From the cell containing the given text, extract its center point as [X, Y] coordinate. 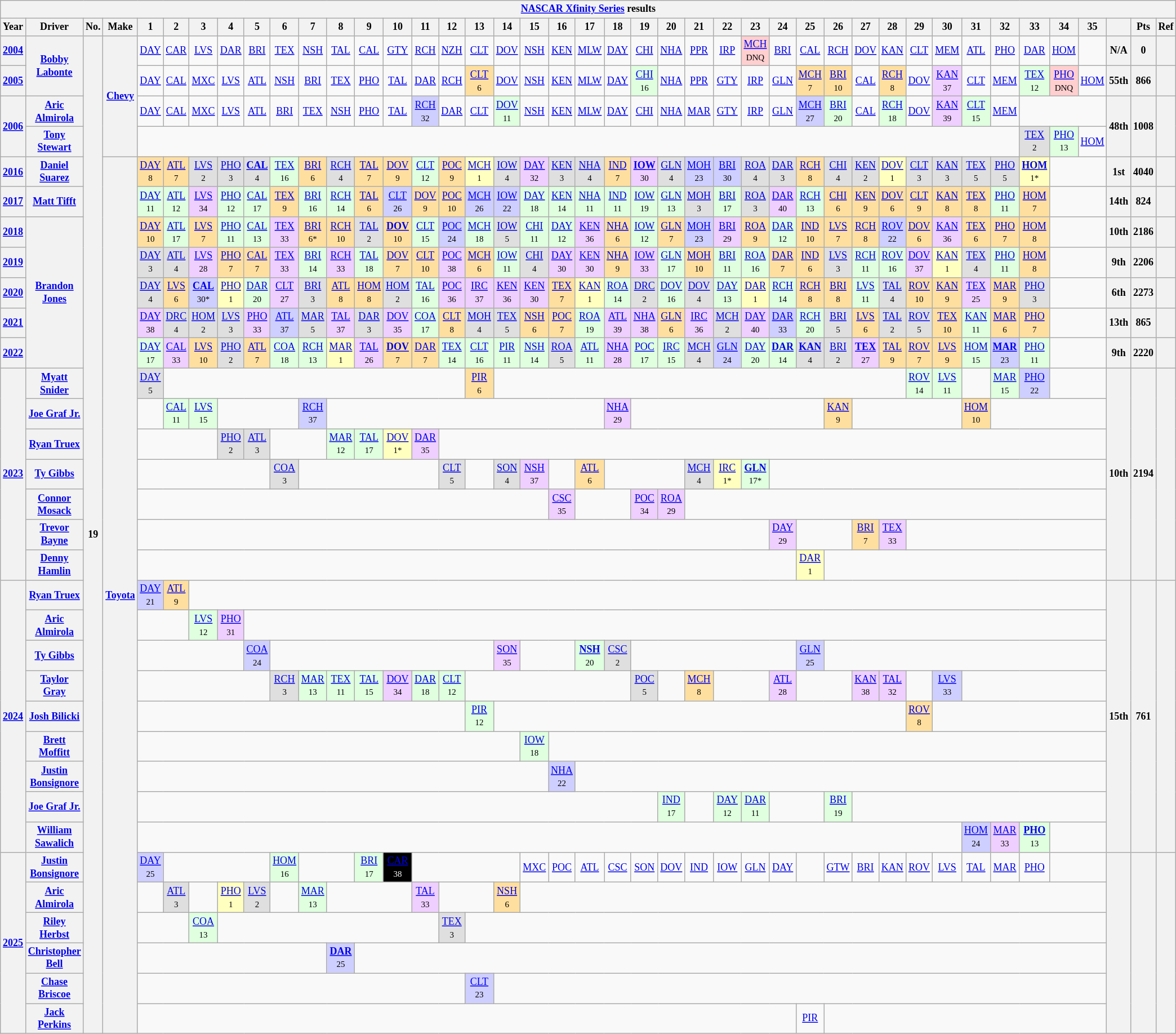
CHI11 [534, 232]
RCH37 [313, 414]
William Sawalich [54, 837]
NZH [452, 51]
BRI11 [727, 263]
ROA19 [589, 323]
CHI16 [644, 81]
IOW22 [507, 202]
DAR35 [425, 444]
N/A [1119, 51]
BRI2 [838, 353]
CAL17 [257, 202]
COA24 [257, 656]
2018 [14, 232]
DAR20 [257, 292]
TAL33 [425, 898]
POC10 [452, 202]
CLT8 [452, 323]
CSC2 [618, 656]
MOH4 [480, 323]
IOW30 [644, 172]
IND6 [810, 263]
BRI16 [313, 202]
Myatt Snider [54, 383]
LVS9 [947, 353]
DRC2 [644, 292]
TEX11 [341, 686]
5 [257, 27]
IOW18 [534, 747]
NHA28 [618, 353]
CLT6 [480, 81]
DRC4 [176, 323]
TAL15 [369, 686]
ROA14 [618, 292]
IND11 [618, 202]
SON [644, 867]
MCH1 [480, 172]
LVS33 [947, 686]
DOV35 [398, 323]
NHA29 [618, 414]
GLN13 [671, 202]
BRI7 [866, 535]
Josh Bilicki [54, 716]
Taylor Gray [54, 686]
TEX25 [975, 292]
RCH18 [892, 111]
DAY11 [150, 202]
IOW4 [507, 172]
ATL8 [341, 292]
21 [700, 27]
TEX8 [975, 202]
35 [1093, 27]
HOM10 [975, 414]
PHO33 [257, 323]
ROV7 [919, 353]
2005 [14, 81]
CLT23 [480, 988]
ROV22 [892, 232]
2186 [1143, 232]
MAR9 [1005, 292]
MAR33 [1005, 837]
BRI3 [313, 292]
ATL9 [176, 595]
1 [150, 27]
Chevy [121, 96]
HOM1* [1035, 172]
RCH33 [341, 263]
DOV16 [671, 292]
4040 [1143, 172]
ATL4 [176, 263]
1st [1119, 172]
IOW [727, 867]
CAL11 [176, 414]
POC24 [452, 232]
CHI6 [838, 202]
GLN6 [671, 323]
31 [975, 27]
IND [700, 867]
DAR11 [755, 807]
18 [618, 27]
TEX2 [1035, 141]
PIR6 [480, 383]
POC38 [452, 263]
PHO5 [1005, 172]
KAN39 [947, 111]
No. [93, 27]
LVS34 [204, 202]
NHA22 [562, 776]
POC17 [644, 353]
IOW12 [644, 232]
DAY40 [755, 323]
RCH4 [341, 172]
TAL7 [369, 172]
DAR33 [783, 323]
20 [671, 27]
POC5 [644, 686]
ATL28 [783, 686]
ROV5 [919, 323]
GLN4 [671, 172]
IND7 [618, 172]
KEN3 [562, 172]
NHA11 [589, 202]
POC7 [562, 323]
CAL30* [204, 292]
CAL33 [176, 353]
NASCAR Xfinity Series results [588, 9]
ATL17 [176, 232]
BRI8 [838, 292]
KEN14 [562, 202]
29 [919, 27]
IOW33 [644, 263]
2220 [1143, 353]
2016 [14, 172]
824 [1143, 202]
IND10 [810, 232]
ROV8 [919, 716]
30 [947, 27]
Denny Hamlin [54, 565]
Bobby Labonte [54, 65]
Riley Herbst [54, 928]
ROA5 [562, 353]
CAR [176, 51]
48th [1119, 126]
DAY18 [534, 202]
RCH10 [341, 232]
DAY3 [150, 263]
COA3 [285, 474]
HOM7 [1035, 202]
DAY20 [755, 353]
DOV37 [919, 263]
15 [534, 27]
Tony Stewart [54, 141]
NHA4 [589, 172]
TEX9 [285, 202]
CLT5 [452, 474]
DAR25 [341, 958]
BRI6 [313, 172]
26 [838, 27]
MCH8 [700, 686]
DAY25 [150, 867]
27 [866, 27]
NHA6 [618, 232]
14th [1119, 202]
Connor Mosack [54, 504]
COA18 [285, 353]
GLN17* [755, 474]
866 [1143, 81]
2025 [14, 943]
2017 [14, 202]
2 [176, 27]
15th [1119, 716]
MOH10 [700, 263]
MCH27 [810, 111]
7 [313, 27]
MCH18 [480, 232]
TEX14 [452, 353]
BRI6* [313, 232]
DAR12 [783, 232]
CAL7 [257, 263]
28 [892, 27]
DAY30 [562, 263]
DAY17 [150, 353]
DOV11 [507, 111]
TAL6 [369, 202]
8 [341, 27]
10 [398, 27]
2022 [14, 353]
KAN36 [947, 232]
ATL12 [176, 202]
ROA29 [671, 504]
HOM24 [975, 837]
DAY13 [727, 292]
PIR11 [507, 353]
CSC [618, 867]
SON35 [507, 656]
DAY4 [150, 292]
2206 [1143, 263]
LVS28 [204, 263]
ROA9 [755, 232]
2021 [14, 323]
MOH3 [700, 202]
Brandon Jones [54, 292]
CLT9 [919, 202]
Toyota [121, 595]
PHO22 [1035, 383]
33 [1035, 27]
IOW19 [644, 202]
RCH20 [810, 323]
TAL37 [341, 323]
13 [480, 27]
DOV10 [398, 232]
KAN8 [947, 202]
DAY38 [150, 323]
IRC36 [700, 323]
CLT3 [919, 172]
TEX3 [452, 928]
ROV10 [919, 292]
TEX16 [285, 172]
HOM16 [285, 867]
Trevor Bayne [54, 535]
DAY29 [783, 535]
BRI29 [727, 232]
IRC37 [480, 292]
CLT26 [398, 202]
KEN9 [866, 202]
DAR18 [425, 686]
PIR [810, 1019]
ATL37 [285, 323]
32 [1005, 27]
9 [369, 27]
23 [755, 27]
PHODNQ [1064, 81]
2023 [14, 474]
MAR5 [313, 323]
RCH32 [425, 111]
2004 [14, 51]
GLN25 [810, 656]
DOV1* [398, 444]
761 [1143, 716]
POC34 [644, 504]
0 [1143, 51]
2006 [14, 126]
6 [285, 27]
13th [1119, 323]
Year [14, 27]
CLT16 [480, 353]
NSH37 [534, 474]
2194 [1143, 474]
Matt Tifft [54, 202]
NSH14 [534, 353]
KAN4 [810, 353]
TEX6 [975, 232]
IRC1* [727, 474]
NHA38 [644, 323]
GLN17 [671, 263]
CSC35 [562, 504]
MCH2 [727, 323]
ROA3 [755, 202]
Ref [1166, 27]
MAR1 [341, 353]
TAL17 [369, 444]
NSH20 [589, 656]
Pts [1143, 27]
MCHDNQ [755, 51]
17 [589, 27]
MCH6 [480, 263]
PHO12 [231, 202]
34 [1064, 27]
2273 [1143, 292]
KAN3 [947, 172]
RCH11 [866, 263]
BRI30 [727, 172]
14 [507, 27]
CAL4 [257, 172]
865 [1143, 323]
ROA16 [755, 263]
22 [727, 27]
TEX27 [866, 353]
16 [562, 27]
LVS12 [204, 625]
TAL9 [892, 353]
Daniel Suarez [54, 172]
HOM15 [975, 353]
LVS10 [204, 353]
KEN2 [866, 172]
55th [1119, 81]
TAL18 [369, 263]
DOV1 [892, 172]
DAY10 [150, 232]
GTW [838, 867]
MAR12 [341, 444]
PIR12 [480, 716]
2019 [14, 263]
POC36 [452, 292]
TAL4 [892, 292]
BRI5 [838, 323]
ROV14 [919, 383]
IRC15 [671, 353]
6th [1119, 292]
DAY8 [150, 172]
IND17 [671, 807]
BRI19 [838, 807]
2024 [14, 716]
COA17 [425, 323]
BRI10 [838, 81]
MCH7 [810, 81]
POC9 [452, 172]
Brett Moffitt [54, 747]
TEX12 [1035, 81]
ROA4 [755, 172]
IOW11 [507, 263]
LVS15 [204, 414]
Jack Perkins [54, 1019]
MAR23 [1005, 353]
DOV4 [700, 292]
CAR38 [398, 867]
DAY5 [150, 383]
Christopher Bell [54, 958]
Chase Briscoe [54, 988]
DAR14 [783, 353]
4 [231, 27]
24 [783, 27]
RCH3 [285, 686]
KAN38 [866, 686]
TEX7 [562, 292]
MAR15 [1005, 383]
12 [452, 27]
NHA9 [618, 263]
ATL11 [589, 353]
3 [204, 27]
DAY21 [150, 595]
COA13 [204, 928]
25 [810, 27]
CAL13 [257, 232]
TAL26 [369, 353]
Make [121, 27]
ROV [919, 867]
DAR40 [783, 202]
TEX4 [975, 263]
TAL32 [892, 686]
DAY32 [534, 172]
GLN24 [727, 353]
MAR6 [1005, 323]
KAN11 [975, 323]
ROV16 [892, 263]
IOW5 [507, 232]
SON4 [507, 474]
2020 [14, 292]
MCH26 [480, 202]
DOV34 [398, 686]
PHO31 [231, 625]
TAL16 [425, 292]
11 [425, 27]
Driver [54, 27]
CLT27 [285, 292]
ATL39 [618, 323]
KAN37 [947, 81]
POC [562, 867]
TEX10 [947, 323]
CLT10 [425, 263]
BRI14 [313, 263]
GLN7 [671, 232]
1008 [1143, 126]
ATL6 [589, 474]
BRI20 [838, 111]
